Find where the given text appears and provide that cell's center as (X, Y) coordinate. 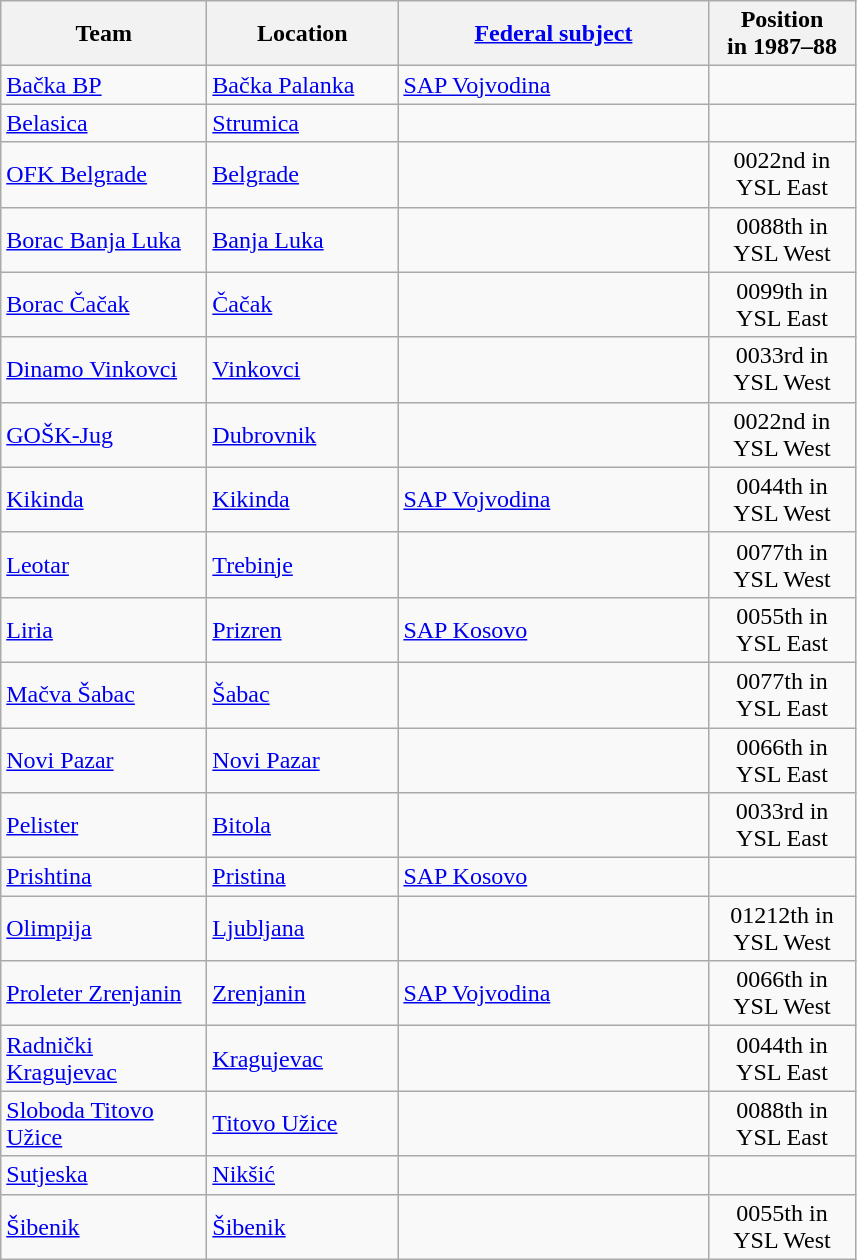
Belgrade (302, 174)
01212th in YSL West (782, 928)
0088th in YSL East (782, 1124)
Ljubljana (302, 928)
Liria (104, 630)
Bačka Palanka (302, 85)
Dubrovnik (302, 434)
0055th in YSL East (782, 630)
0044th in YSL East (782, 1058)
0099th in YSL East (782, 304)
Prishtina (104, 877)
Team (104, 34)
0033rd in YSL East (782, 826)
Vinkovci (302, 370)
Sutjeska (104, 1175)
Šabac (302, 694)
Proleter Zrenjanin (104, 994)
Olimpija (104, 928)
OFK Belgrade (104, 174)
0077th in YSL East (782, 694)
0044th in YSL West (782, 500)
GOŠK-Jug (104, 434)
Sloboda Titovo Užice (104, 1124)
Prizren (302, 630)
0088th in YSL West (782, 240)
Titovo Užice (302, 1124)
Positionin 1987–88 (782, 34)
Radnički Kragujevac (104, 1058)
0066th in YSL East (782, 760)
Čačak (302, 304)
Trebinje (302, 564)
0066th in YSL West (782, 994)
Kragujevac (302, 1058)
Banja Luka (302, 240)
Pelister (104, 826)
Dinamo Vinkovci (104, 370)
0022nd in YSL West (782, 434)
Location (302, 34)
Strumica (302, 123)
Leotar (104, 564)
Belasica (104, 123)
0022nd in YSL East (782, 174)
Mačva Šabac (104, 694)
Federal subject (554, 34)
Bačka BP (104, 85)
Borac Čačak (104, 304)
Nikšić (302, 1175)
Bitola (302, 826)
Zrenjanin (302, 994)
Pristina (302, 877)
0055th in YSL West (782, 1226)
0077th in YSL West (782, 564)
Borac Banja Luka (104, 240)
0033rd in YSL West (782, 370)
